Scan for the cell matching the given text and deliver its (X, Y) coordinate at center. 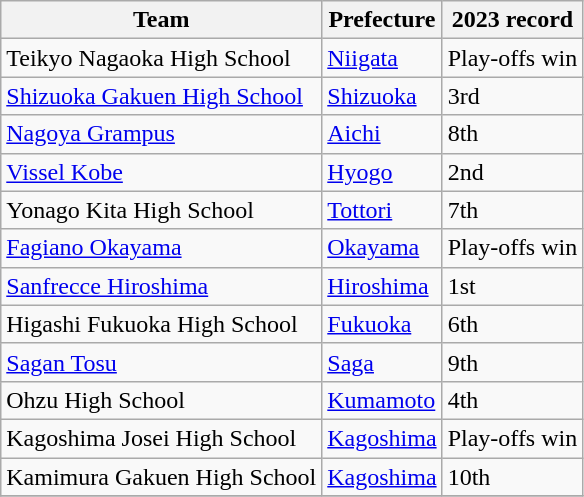
Team (162, 20)
2023 record (512, 20)
Sanfrecce Hiroshima (162, 286)
Sagan Tosu (162, 362)
Hyogo (382, 172)
Tottori (382, 210)
7th (512, 210)
Higashi Fukuoka High School (162, 324)
Shizuoka (382, 96)
6th (512, 324)
4th (512, 400)
Aichi (382, 134)
Saga (382, 362)
Vissel Kobe (162, 172)
Fukuoka (382, 324)
2nd (512, 172)
Ohzu High School (162, 400)
Fagiano Okayama (162, 248)
Kagoshima Josei High School (162, 438)
Prefecture (382, 20)
8th (512, 134)
Nagoya Grampus (162, 134)
3rd (512, 96)
Kamimura Gakuen High School (162, 477)
9th (512, 362)
Teikyo Nagaoka High School (162, 58)
Kumamoto (382, 400)
10th (512, 477)
Niigata (382, 58)
Okayama (382, 248)
Shizuoka Gakuen High School (162, 96)
1st (512, 286)
Hiroshima (382, 286)
Yonago Kita High School (162, 210)
